Identify which cell holds the provided text, then report its [X, Y] central coordinate. 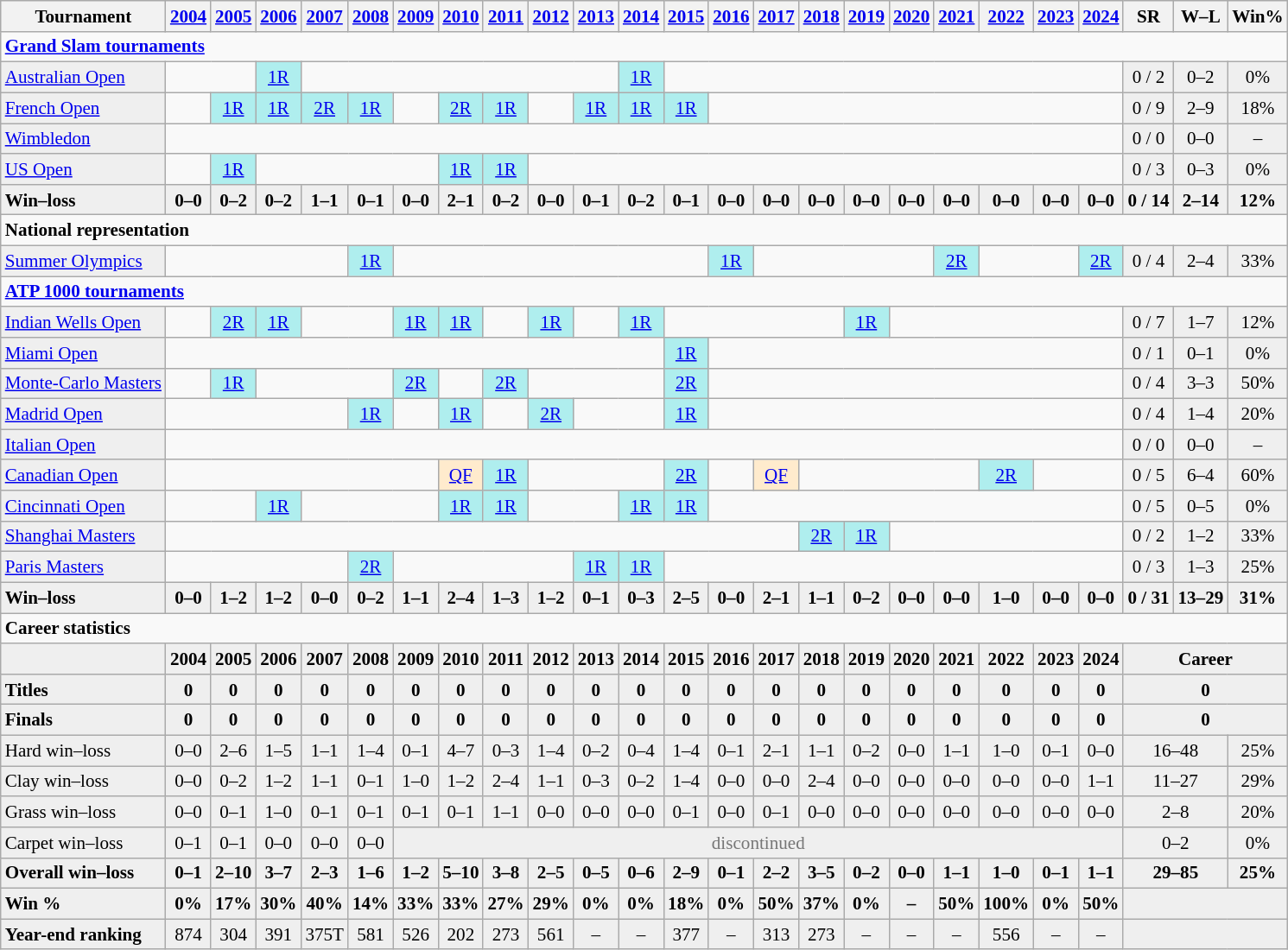
Career statistics [644, 629]
60% [1258, 475]
0 / 31 [1148, 598]
375T [325, 934]
2–14 [1201, 199]
0 / 7 [1148, 321]
Madrid Open [83, 415]
Titles [83, 689]
Career [1205, 658]
Italian Open [83, 444]
3–7 [278, 872]
37% [822, 903]
29–85 [1175, 872]
377 [686, 934]
2–10 [233, 872]
Grass win–loss [83, 812]
16–48 [1175, 750]
0 / 1 [1148, 352]
31% [1258, 598]
17% [233, 903]
US Open [83, 169]
Year-end ranking [83, 934]
Shanghai Masters [83, 535]
40% [325, 903]
5–10 [460, 872]
Canadian Open [83, 475]
Summer Olympics [83, 261]
3–8 [505, 872]
4–7 [460, 750]
2–2 [776, 872]
526 [416, 934]
Miami Open [83, 352]
874 [188, 934]
2–3 [325, 872]
Wimbledon [83, 138]
3–5 [822, 872]
Australian Open [83, 78]
Paris Masters [83, 567]
100% [1006, 903]
1–6 [371, 872]
Finals [83, 720]
0 / 9 [1148, 107]
11–27 [1175, 781]
0–6 [641, 872]
581 [371, 934]
ATP 1000 tournaments [644, 292]
National representation [644, 230]
Monte-Carlo Masters [83, 383]
1–7 [1201, 321]
Tournament [83, 16]
556 [1006, 934]
2–8 [1175, 812]
Clay win–loss [83, 781]
discontinued [758, 843]
0–4 [641, 750]
27% [505, 903]
3–3 [1201, 383]
1–5 [278, 750]
304 [233, 934]
Overall win–loss [83, 872]
313 [776, 934]
Grand Slam tournaments [644, 47]
6–4 [1201, 475]
Win % [83, 903]
W–L [1201, 16]
30% [278, 903]
Win% [1258, 16]
Cincinnati Open [83, 506]
14% [371, 903]
13–29 [1201, 598]
Indian Wells Open [83, 321]
Carpet win–loss [83, 843]
French Open [83, 107]
561 [551, 934]
SR [1148, 16]
0 / 14 [1148, 199]
202 [460, 934]
391 [278, 934]
2–6 [233, 750]
Hard win–loss [83, 750]
